Output the (x, y) coordinate of the center of the cell containing the given text.  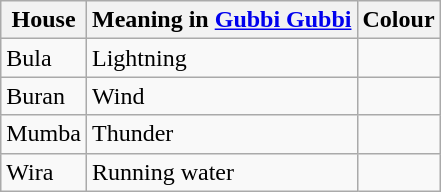
Lightning (222, 58)
Wind (222, 96)
Colour (398, 20)
Thunder (222, 134)
Meaning in Gubbi Gubbi (222, 20)
Wira (44, 172)
Mumba (44, 134)
Running water (222, 172)
Buran (44, 96)
House (44, 20)
Bula (44, 58)
